Search for the cell housing the specified text and yield its [x, y] center coordinate. 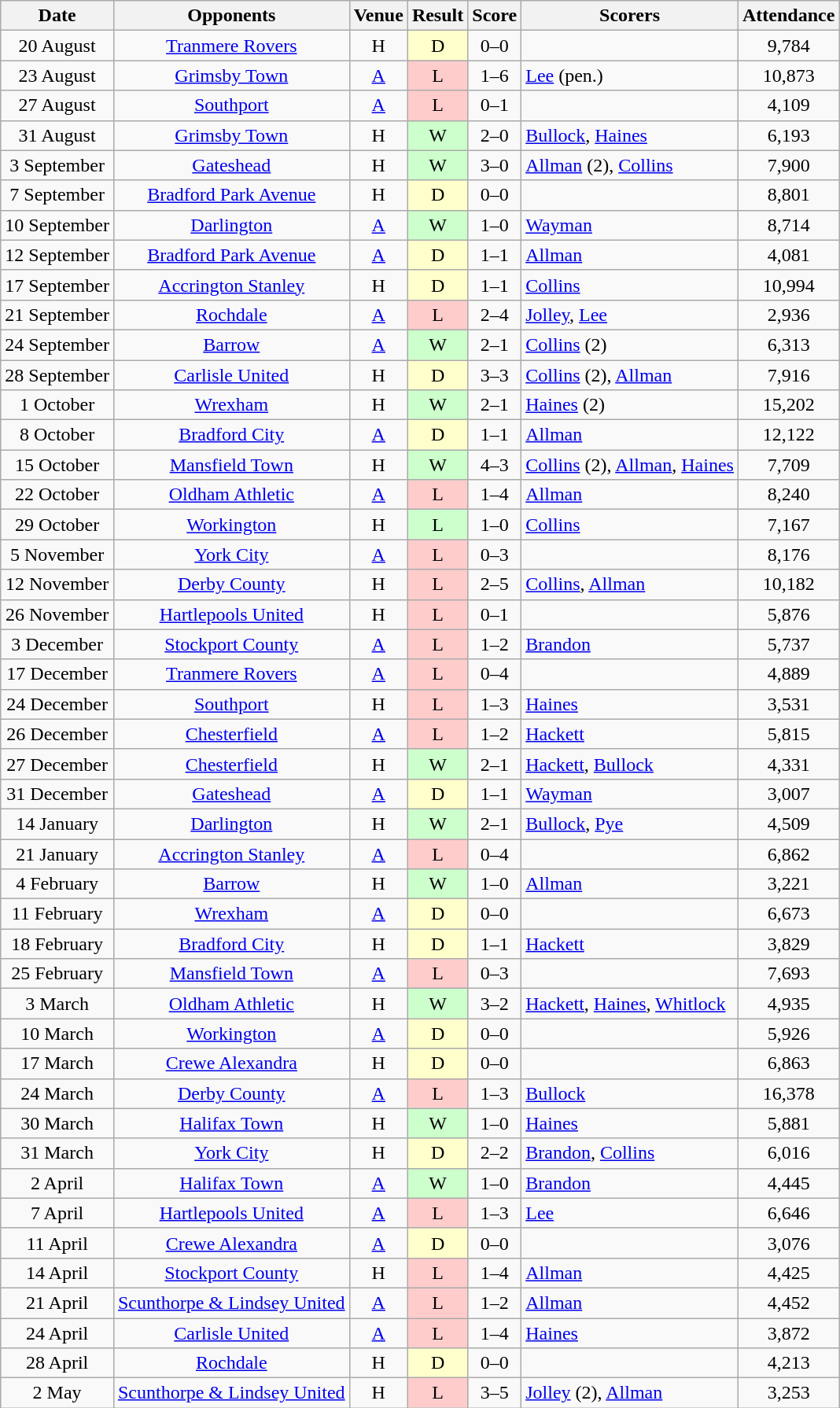
Lee (pen.) [630, 76]
Collins (2) [630, 345]
4–3 [495, 465]
15 October [57, 465]
3 December [57, 644]
3–3 [495, 375]
4,331 [788, 764]
27 December [57, 764]
3,076 [788, 1243]
2,936 [788, 315]
6,016 [788, 1153]
7,916 [788, 375]
Collins (2), Allman [630, 375]
24 March [57, 1093]
12 September [57, 255]
Hackett, Bullock [630, 764]
20 August [57, 46]
21 January [57, 853]
10,873 [788, 76]
6,673 [788, 914]
12,122 [788, 435]
3–2 [495, 1004]
2 May [57, 1393]
4,081 [788, 255]
17 December [57, 674]
Bullock [630, 1093]
14 January [57, 824]
5,881 [788, 1123]
3–0 [495, 165]
3 March [57, 1004]
1–6 [495, 76]
10,994 [788, 285]
17 March [57, 1063]
8,176 [788, 555]
3–5 [495, 1393]
12 November [57, 584]
Haines (2) [630, 405]
29 October [57, 525]
30 March [57, 1123]
Opponents [231, 16]
21 September [57, 315]
2–0 [495, 135]
6,862 [788, 853]
24 September [57, 345]
Jolley (2), Allman [630, 1393]
3,829 [788, 944]
11 April [57, 1243]
4,935 [788, 1004]
Date [57, 16]
4,109 [788, 105]
Score [495, 16]
27 August [57, 105]
Brandon, Collins [630, 1153]
22 October [57, 495]
1 October [57, 405]
2–4 [495, 315]
31 December [57, 794]
4,509 [788, 824]
26 December [57, 734]
4 February [57, 884]
Attendance [788, 16]
17 September [57, 285]
15,202 [788, 405]
9,784 [788, 46]
4,425 [788, 1273]
28 September [57, 375]
24 April [57, 1333]
21 April [57, 1303]
5 November [57, 555]
31 August [57, 135]
2 April [57, 1183]
8,801 [788, 195]
16,378 [788, 1093]
10,182 [788, 584]
3,253 [788, 1393]
Scorers [630, 16]
Venue [378, 16]
14 April [57, 1273]
6,863 [788, 1063]
3 September [57, 165]
6,646 [788, 1213]
5,876 [788, 614]
3,531 [788, 704]
4,452 [788, 1303]
5,815 [788, 734]
4,213 [788, 1363]
2–2 [495, 1153]
28 April [57, 1363]
Lee [630, 1213]
7,167 [788, 525]
25 February [57, 974]
10 September [57, 225]
Bullock, Haines [630, 135]
6,313 [788, 345]
2–5 [495, 584]
11 February [57, 914]
26 November [57, 614]
7,900 [788, 165]
7,693 [788, 974]
Bullock, Pye [630, 824]
8,240 [788, 495]
7,709 [788, 465]
Allman (2), Collins [630, 165]
5,926 [788, 1034]
6,193 [788, 135]
Collins (2), Allman, Haines [630, 465]
Jolley, Lee [630, 315]
5,737 [788, 644]
24 December [57, 704]
7 September [57, 195]
23 August [57, 76]
8 October [57, 435]
Hackett, Haines, Whitlock [630, 1004]
4,445 [788, 1183]
18 February [57, 944]
31 March [57, 1153]
3,221 [788, 884]
10 March [57, 1034]
3,872 [788, 1333]
4,889 [788, 674]
8,714 [788, 225]
Collins, Allman [630, 584]
3,007 [788, 794]
Result [437, 16]
7 April [57, 1213]
